Return (X, Y) of the center of cell containing provided text 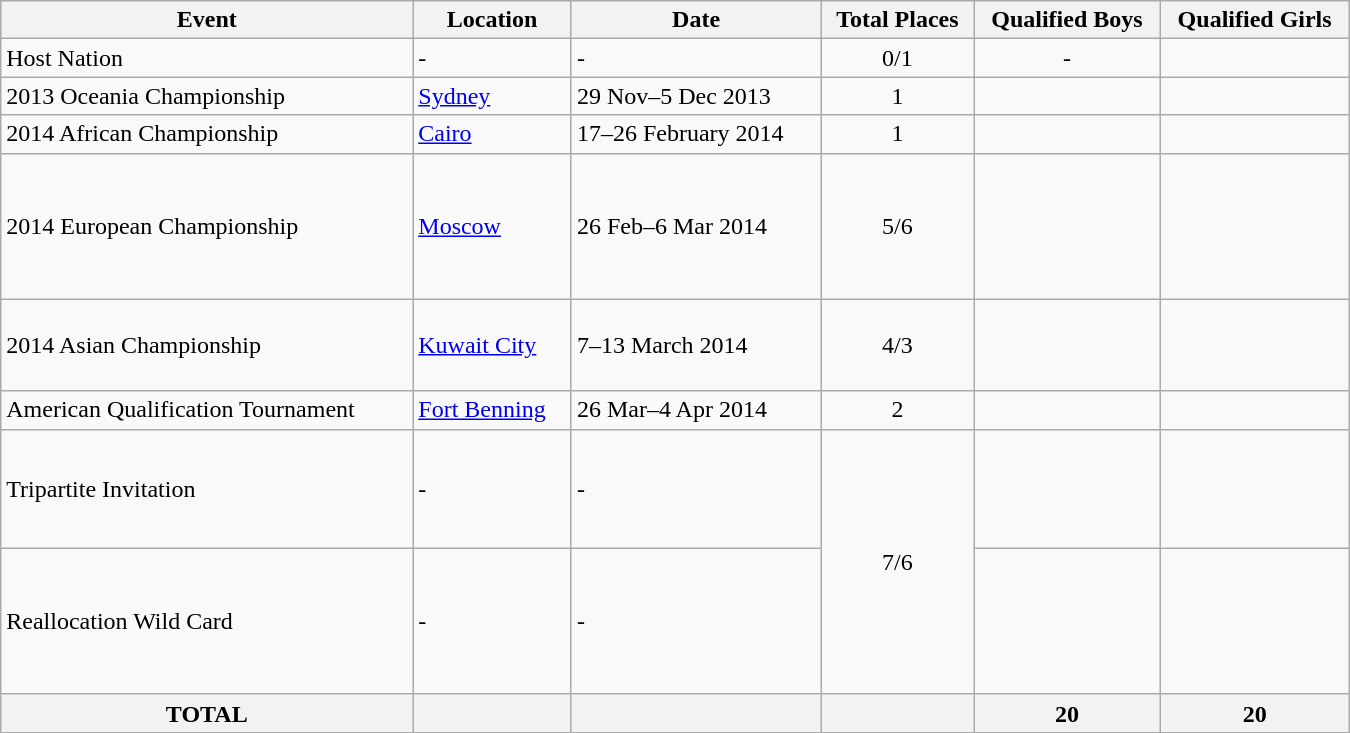
7/6 (898, 562)
Kuwait City (492, 345)
Location (492, 20)
26 Mar–4 Apr 2014 (696, 410)
TOTAL (207, 713)
Host Nation (207, 58)
7–13 March 2014 (696, 345)
2014 African Championship (207, 134)
Total Places (898, 20)
2 (898, 410)
4/3 (898, 345)
26 Feb–6 Mar 2014 (696, 226)
Qualified Boys (1067, 20)
2013 Oceania Championship (207, 96)
Moscow (492, 226)
Tripartite Invitation (207, 488)
American Qualification Tournament (207, 410)
Date (696, 20)
5/6 (898, 226)
0/1 (898, 58)
Sydney (492, 96)
29 Nov–5 Dec 2013 (696, 96)
17–26 February 2014 (696, 134)
2014 Asian Championship (207, 345)
Fort Benning (492, 410)
Reallocation Wild Card (207, 621)
Cairo (492, 134)
2014 European Championship (207, 226)
Qualified Girls (1254, 20)
Event (207, 20)
